Output the (X, Y) coordinate of the center of the cell containing the given text.  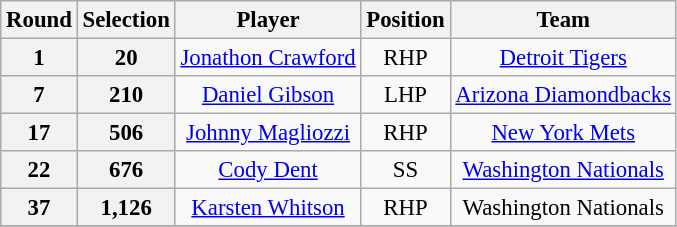
20 (126, 58)
506 (126, 133)
Arizona Diamondbacks (563, 95)
37 (39, 208)
676 (126, 170)
1,126 (126, 208)
Daniel Gibson (268, 95)
17 (39, 133)
22 (39, 170)
1 (39, 58)
Detroit Tigers (563, 58)
Round (39, 20)
Team (563, 20)
Jonathon Crawford (268, 58)
210 (126, 95)
Cody Dent (268, 170)
Position (406, 20)
Player (268, 20)
Karsten Whitson (268, 208)
7 (39, 95)
Johnny Magliozzi (268, 133)
LHP (406, 95)
Selection (126, 20)
New York Mets (563, 133)
SS (406, 170)
